From the cell containing the given text, extract its center point as [x, y] coordinate. 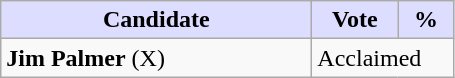
Candidate [156, 20]
Jim Palmer (X) [156, 58]
% [426, 20]
Vote [355, 20]
Acclaimed [383, 58]
